Scan for the cell matching the given text and deliver its [x, y] coordinate at center. 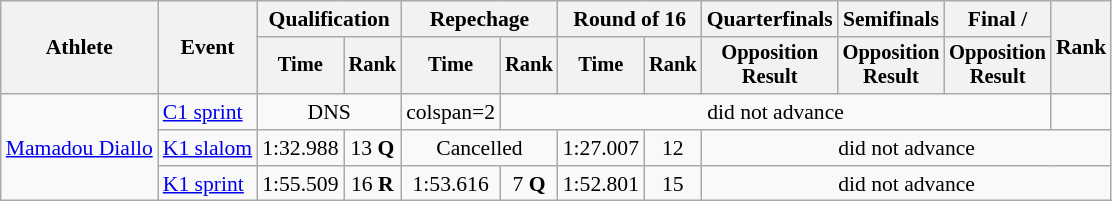
1:32.988 [300, 148]
K1 slalom [208, 148]
Qualification [329, 19]
12 [673, 148]
Repechage [480, 19]
colspan=2 [450, 112]
Event [208, 48]
Semifinals [892, 19]
Round of 16 [630, 19]
13 Q [373, 148]
Cancelled [480, 148]
Mamadou Diallo [80, 148]
Final / [998, 19]
DNS [329, 112]
1:27.007 [601, 148]
Athlete [80, 48]
C1 sprint [208, 112]
Quarterfinals [770, 19]
